For the text-containing cell, return its midpoint in [x, y] coordinate format. 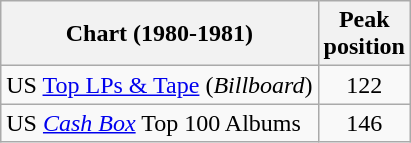
Peakposition [364, 34]
US Top LPs & Tape (Billboard) [160, 85]
122 [364, 85]
146 [364, 123]
US Cash Box Top 100 Albums [160, 123]
Chart (1980-1981) [160, 34]
